Output the (X, Y) coordinate of the center of the cell containing the given text.  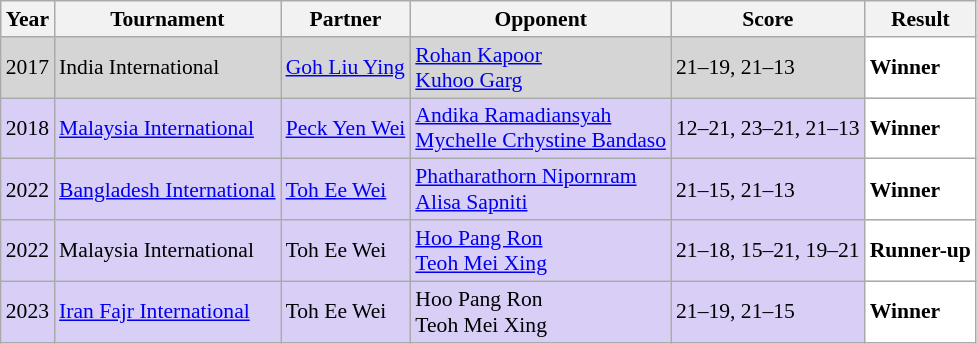
Rohan Kapoor Kuhoo Garg (540, 68)
21–19, 21–15 (768, 312)
Andika Ramadiansyah Mychelle Crhystine Bandaso (540, 128)
Opponent (540, 19)
2017 (28, 68)
21–18, 15–21, 19–21 (768, 250)
Phatharathorn Nipornram Alisa Sapniti (540, 190)
Iran Fajr International (168, 312)
2018 (28, 128)
India International (168, 68)
Peck Yen Wei (346, 128)
21–19, 21–13 (768, 68)
Tournament (168, 19)
Score (768, 19)
Year (28, 19)
2023 (28, 312)
12–21, 23–21, 21–13 (768, 128)
Goh Liu Ying (346, 68)
Partner (346, 19)
Result (920, 19)
Runner-up (920, 250)
Bangladesh International (168, 190)
21–15, 21–13 (768, 190)
